Return [X, Y] of the center of cell containing provided text 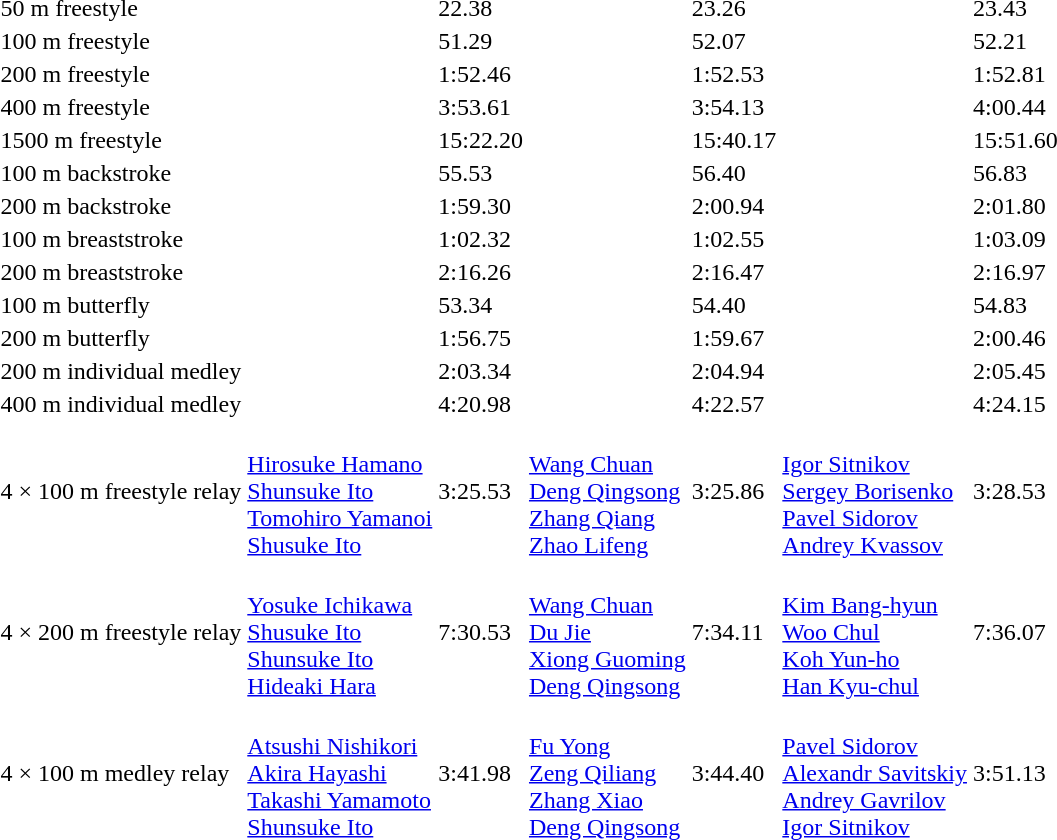
2:16.26 [481, 272]
54.40 [734, 305]
4:20.98 [481, 404]
1:02.55 [734, 239]
3:53.61 [481, 107]
1:56.75 [481, 338]
2:00.94 [734, 206]
Yosuke IchikawaShusuke ItoShunsuke ItoHideaki Hara [340, 632]
15:22.20 [481, 140]
1:52.46 [481, 74]
Hirosuke HamanoShunsuke ItoTomohiro YamanoiShusuke Ito [340, 491]
Wang ChuanDu JieXiong GuomingDeng Qingsong [607, 632]
Wang ChuanDeng QingsongZhang QiangZhao Lifeng [607, 491]
51.29 [481, 41]
3:25.86 [734, 491]
2:16.47 [734, 272]
15:40.17 [734, 140]
52.07 [734, 41]
1:52.53 [734, 74]
Igor SitnikovSergey BorisenkoPavel SidorovAndrey Kvassov [875, 491]
53.34 [481, 305]
1:59.30 [481, 206]
4:22.57 [734, 404]
3:54.13 [734, 107]
3:25.53 [481, 491]
2:04.94 [734, 371]
Kim Bang-hyunWoo ChulKoh Yun-hoHan Kyu-chul [875, 632]
7:34.11 [734, 632]
2:03.34 [481, 371]
1:59.67 [734, 338]
7:30.53 [481, 632]
56.40 [734, 173]
55.53 [481, 173]
1:02.32 [481, 239]
